Search for the cell housing the specified text and yield its (x, y) center coordinate. 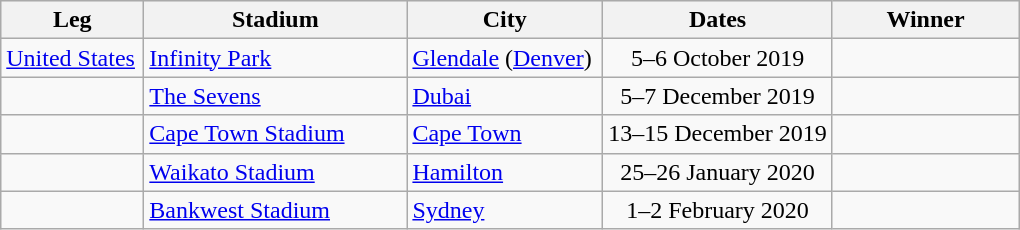
Stadium (276, 20)
Winner (925, 20)
5–6 October 2019 (718, 58)
Dubai (505, 96)
Cape Town Stadium (276, 134)
Sydney (505, 210)
Cape Town (505, 134)
Dates (718, 20)
The Sevens (276, 96)
Waikato Stadium (276, 172)
Infinity Park (276, 58)
Leg (72, 20)
Glendale (Denver) (505, 58)
Hamilton (505, 172)
United States (72, 58)
25–26 January 2020 (718, 172)
Bankwest Stadium (276, 210)
13–15 December 2019 (718, 134)
5–7 December 2019 (718, 96)
1–2 February 2020 (718, 210)
City (505, 20)
